Locate the cell with the specified text and output its [X, Y] center coordinate. 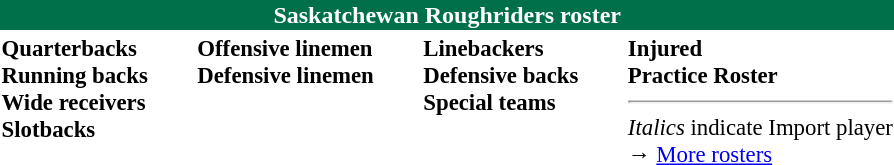
Saskatchewan Roughriders roster [447, 15]
